Provide the [x, y] coordinate of the cell's center where the given text is located.  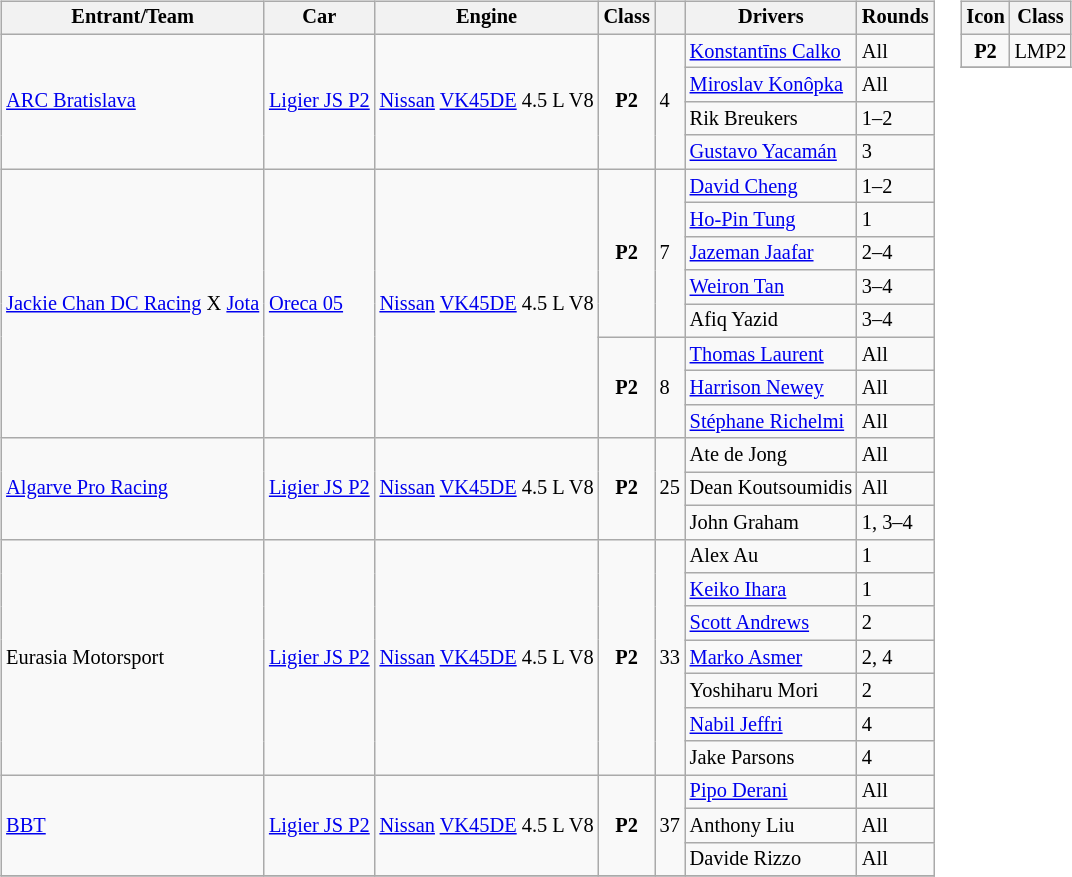
8 [670, 388]
Gustavo Yacamán [771, 152]
3 [896, 152]
Marko Asmer [771, 657]
BBT [132, 826]
Engine [487, 18]
Afiq Yazid [771, 321]
Weiron Tan [771, 287]
25 [670, 488]
Keiko Ihara [771, 590]
1, 3–4 [896, 522]
Icon [985, 18]
2–4 [896, 253]
Eurasia Motorsport [132, 657]
Scott Andrews [771, 623]
LMP2 [1041, 51]
Rik Breukers [771, 119]
Oreca 05 [319, 304]
Rounds [896, 18]
Davide Rizzo [771, 859]
37 [670, 826]
33 [670, 657]
Entrant/Team [132, 18]
Konstantīns Calko [771, 51]
Harrison Newey [771, 388]
Yoshiharu Mori [771, 691]
Thomas Laurent [771, 354]
Jazeman Jaafar [771, 253]
Stéphane Richelmi [771, 422]
Ho-Pin Tung [771, 220]
Miroslav Konôpka [771, 85]
Algarve Pro Racing [132, 488]
David Cheng [771, 186]
Anthony Liu [771, 825]
ARC Bratislava [132, 102]
Nabil Jeffri [771, 724]
Ate de Jong [771, 455]
Jackie Chan DC Racing X Jota [132, 304]
Alex Au [771, 556]
Drivers [771, 18]
7 [670, 253]
Pipo Derani [771, 792]
Jake Parsons [771, 758]
Car [319, 18]
John Graham [771, 522]
Dean Koutsoumidis [771, 489]
2, 4 [896, 657]
